From the cell containing the given text, extract its center point as (x, y) coordinate. 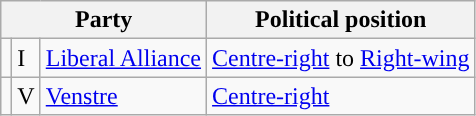
Political position (341, 20)
Liberal Alliance (123, 58)
Centre-right to Right-wing (341, 58)
Centre-right (341, 96)
Venstre (123, 96)
I (26, 58)
V (26, 96)
Party (104, 20)
